Pinpoint the cell where the given text exists, returning its (x, y) midpoint coordinate. 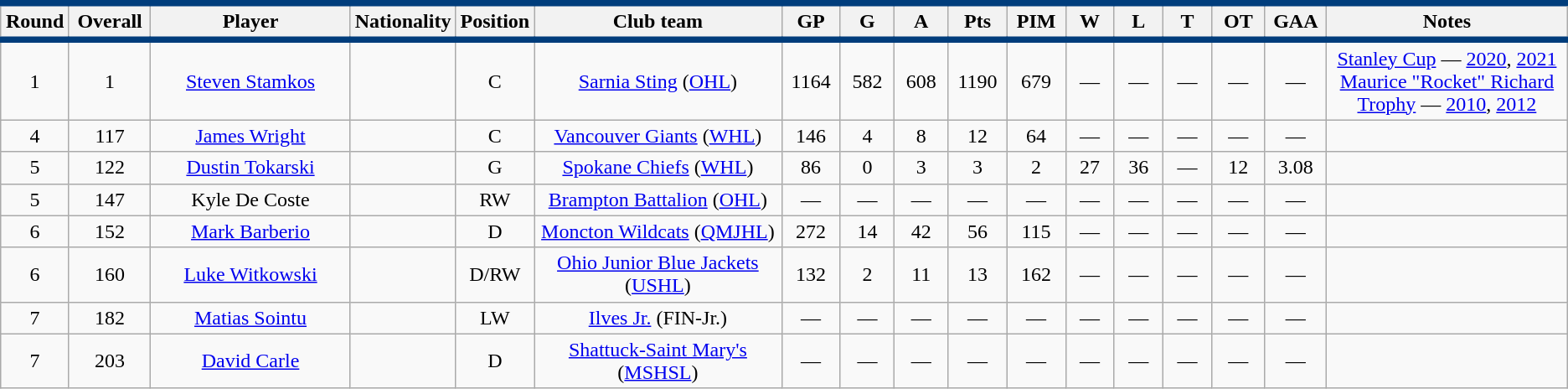
582 (867, 80)
36 (1138, 168)
Ohio Junior Blue Jackets (USHL) (658, 275)
W (1090, 22)
Position (495, 22)
Mark Barberio (250, 231)
Steven Stamkos (250, 80)
1190 (977, 80)
117 (109, 136)
146 (811, 136)
Stanley Cup — 2020, 2021Maurice "Rocket" Richard Trophy — 2010, 2012 (1447, 80)
David Carle (250, 360)
OT (1238, 22)
86 (811, 168)
122 (109, 168)
Pts (977, 22)
11 (921, 275)
608 (921, 80)
0 (867, 168)
Moncton Wildcats (QMJHL) (658, 231)
PIM (1036, 22)
64 (1036, 136)
203 (109, 360)
27 (1090, 168)
Notes (1447, 22)
Overall (109, 22)
GAA (1295, 22)
679 (1036, 80)
Matias Sointu (250, 318)
160 (109, 275)
8 (921, 136)
1164 (811, 80)
Player (250, 22)
162 (1036, 275)
272 (811, 231)
Club team (658, 22)
L (1138, 22)
D/RW (495, 275)
42 (921, 231)
Luke Witkowski (250, 275)
13 (977, 275)
Ilves Jr. (FIN-Jr.) (658, 318)
Round (35, 22)
147 (109, 200)
115 (1036, 231)
56 (977, 231)
Shattuck-Saint Mary's (MSHSL) (658, 360)
14 (867, 231)
A (921, 22)
3.08 (1295, 168)
132 (811, 275)
T (1187, 22)
182 (109, 318)
Dustin Tokarski (250, 168)
LW (495, 318)
Kyle De Coste (250, 200)
Vancouver Giants (WHL) (658, 136)
Brampton Battalion (OHL) (658, 200)
Spokane Chiefs (WHL) (658, 168)
GP (811, 22)
152 (109, 231)
Nationality (403, 22)
James Wright (250, 136)
Sarnia Sting (OHL) (658, 80)
RW (495, 200)
